Detect which cell encompasses the target text, then output its [x, y] center coordinate. 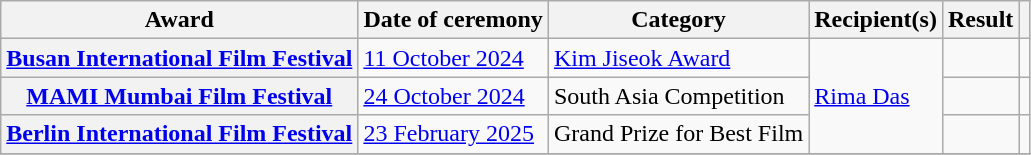
Berlin International Film Festival [180, 134]
Rima Das [876, 96]
Recipient(s) [876, 20]
24 October 2024 [454, 96]
Grand Prize for Best Film [678, 134]
Busan International Film Festival [180, 58]
Category [678, 20]
Result [980, 20]
23 February 2025 [454, 134]
Date of ceremony [454, 20]
Kim Jiseok Award [678, 58]
MAMI Mumbai Film Festival [180, 96]
Award [180, 20]
11 October 2024 [454, 58]
South Asia Competition [678, 96]
